Return (x, y) of the center of cell containing provided text 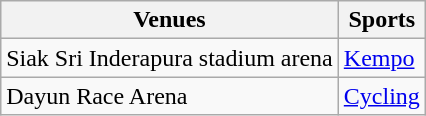
Venues (170, 20)
Kempo (382, 58)
Dayun Race Arena (170, 96)
Siak Sri Inderapura stadium arena (170, 58)
Sports (382, 20)
Cycling (382, 96)
